For the text-containing cell, return its midpoint in (X, Y) coordinate format. 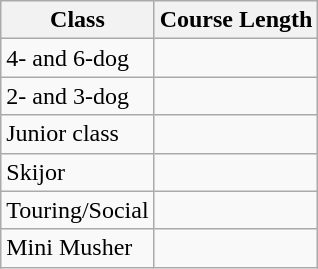
Touring/Social (78, 210)
Course Length (236, 20)
2- and 3-dog (78, 96)
Mini Musher (78, 248)
Skijor (78, 172)
4- and 6-dog (78, 58)
Junior class (78, 134)
Class (78, 20)
